Identify which cell holds the provided text, then report its [x, y] central coordinate. 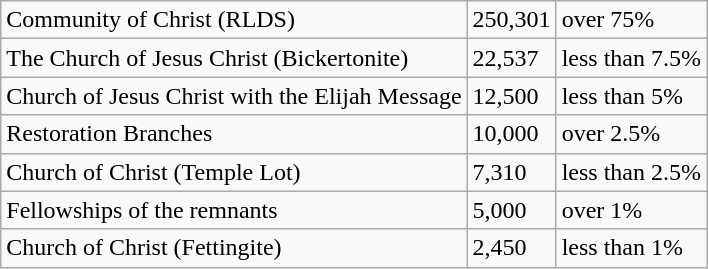
2,450 [512, 248]
7,310 [512, 172]
Church of Christ (Fettingite) [234, 248]
250,301 [512, 20]
over 1% [631, 210]
Restoration Branches [234, 134]
12,500 [512, 96]
Community of Christ (RLDS) [234, 20]
Church of Christ (Temple Lot) [234, 172]
Church of Jesus Christ with the Elijah Message [234, 96]
10,000 [512, 134]
less than 1% [631, 248]
less than 7.5% [631, 58]
Fellowships of the remnants [234, 210]
less than 5% [631, 96]
5,000 [512, 210]
The Church of Jesus Christ (Bickertonite) [234, 58]
22,537 [512, 58]
over 2.5% [631, 134]
less than 2.5% [631, 172]
over 75% [631, 20]
